Scan for the cell matching the given text and deliver its [x, y] coordinate at center. 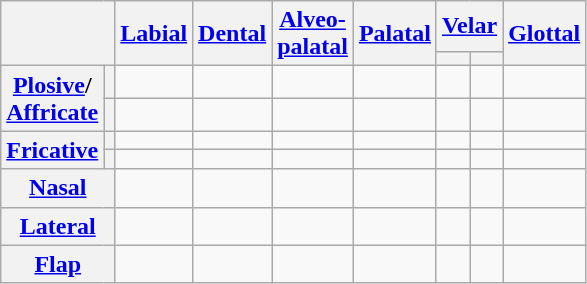
Plosive/Affricate [52, 98]
Palatal [394, 34]
Labial [154, 34]
Alveo-palatal [313, 34]
Velar [469, 26]
Lateral [58, 226]
Fricative [52, 150]
Nasal [58, 188]
Dental [232, 34]
Glottal [544, 34]
Flap [58, 264]
